Provide the [x, y] coordinate of the cell's center where the given text is located.  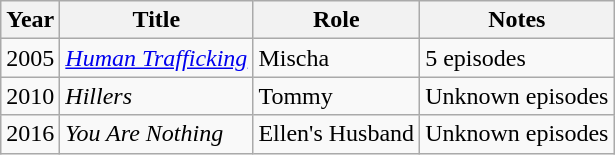
2016 [30, 134]
Human Trafficking [156, 58]
Mischa [336, 58]
Tommy [336, 96]
Year [30, 20]
2005 [30, 58]
Notes [517, 20]
Ellen's Husband [336, 134]
2010 [30, 96]
You Are Nothing [156, 134]
Title [156, 20]
Hillers [156, 96]
5 episodes [517, 58]
Role [336, 20]
